Scan for the cell matching the given text and deliver its [x, y] coordinate at center. 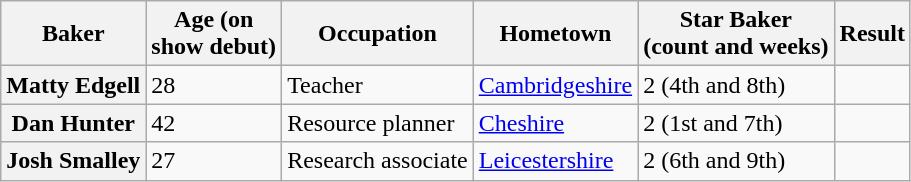
27 [214, 161]
28 [214, 85]
Dan Hunter [74, 123]
Occupation [378, 34]
2 (4th and 8th) [736, 85]
Hometown [555, 34]
Resource planner [378, 123]
Star Baker(count and weeks) [736, 34]
Cheshire [555, 123]
Baker [74, 34]
Matty Edgell [74, 85]
Teacher [378, 85]
Age (onshow debut) [214, 34]
2 (1st and 7th) [736, 123]
2 (6th and 9th) [736, 161]
Result [872, 34]
Research associate [378, 161]
Josh Smalley [74, 161]
Leicestershire [555, 161]
42 [214, 123]
Cambridgeshire [555, 85]
